Capture the cell that displays the provided text and extract its (X, Y) central coordinate. 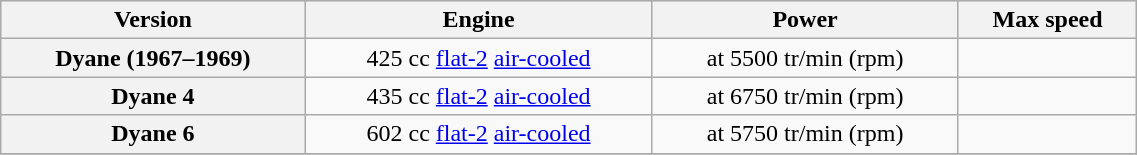
Max speed (1048, 20)
Version (153, 20)
Dyane (1967–1969) (153, 58)
425 cc flat-2 air-cooled (478, 58)
Dyane 4 (153, 96)
at 5750 tr/min (rpm) (805, 134)
Power (805, 20)
at 6750 tr/min (rpm) (805, 96)
435 cc flat-2 air-cooled (478, 96)
Dyane 6 (153, 134)
602 cc flat-2 air-cooled (478, 134)
Engine (478, 20)
at 5500 tr/min (rpm) (805, 58)
